Pinpoint the cell where the given text exists, returning its (x, y) midpoint coordinate. 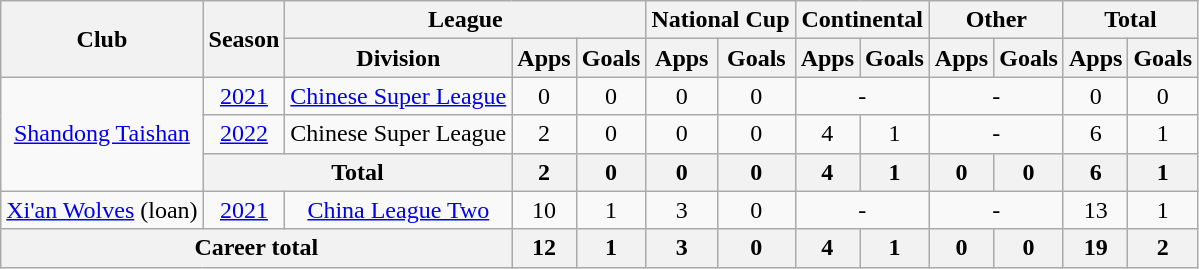
National Cup (720, 20)
13 (1095, 210)
Season (244, 39)
Division (398, 58)
Xi'an Wolves (loan) (102, 210)
12 (544, 248)
10 (544, 210)
2022 (244, 134)
China League Two (398, 210)
Continental (862, 20)
19 (1095, 248)
Other (996, 20)
Shandong Taishan (102, 134)
League (466, 20)
Club (102, 39)
Career total (256, 248)
